Return the (x, y) coordinate for the center point of the cell that contains the specified text.  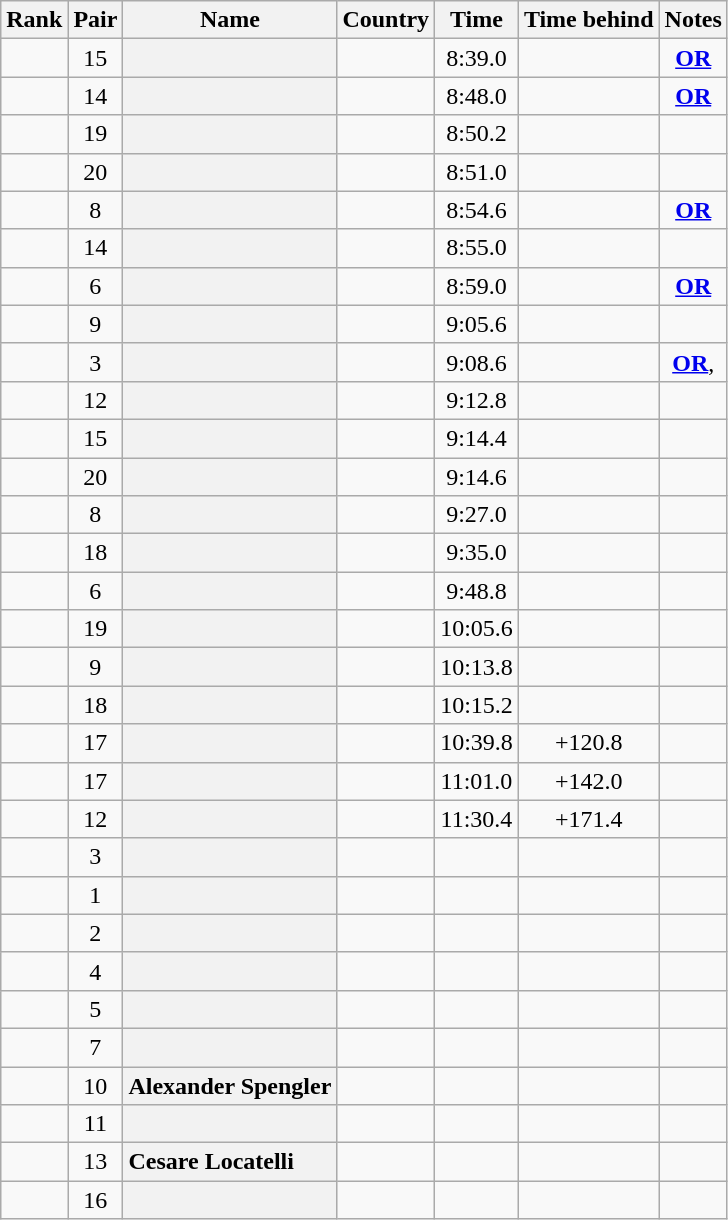
8:51.0 (477, 172)
Time (477, 20)
9:27.0 (477, 515)
9:35.0 (477, 553)
Country (386, 20)
10:13.8 (477, 667)
Pair (96, 20)
16 (96, 1200)
8:55.0 (477, 248)
11:01.0 (477, 781)
Rank (34, 20)
8:50.2 (477, 134)
Name (230, 20)
4 (96, 971)
OR, (693, 362)
9:08.6 (477, 362)
8:54.6 (477, 210)
9:14.6 (477, 477)
+142.0 (588, 781)
10:15.2 (477, 705)
+120.8 (588, 743)
2 (96, 933)
9:12.8 (477, 400)
9:14.4 (477, 438)
13 (96, 1162)
7 (96, 1047)
Time behind (588, 20)
Cesare Locatelli (230, 1162)
11 (96, 1124)
10:05.6 (477, 629)
8:39.0 (477, 58)
8:48.0 (477, 96)
8:59.0 (477, 286)
1 (96, 895)
Alexander Spengler (230, 1085)
Notes (693, 20)
5 (96, 1009)
9:05.6 (477, 324)
10:39.8 (477, 743)
9:48.8 (477, 591)
10 (96, 1085)
11:30.4 (477, 819)
+171.4 (588, 819)
